Scan for the cell matching the given text and deliver its [x, y] coordinate at center. 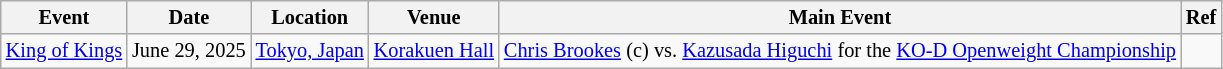
Date [189, 17]
Location [310, 17]
Event [64, 17]
Chris Brookes (c) vs. Kazusada Higuchi for the KO-D Openweight Championship [840, 51]
Ref [1201, 17]
Tokyo, Japan [310, 51]
King of Kings [64, 51]
Main Event [840, 17]
June 29, 2025 [189, 51]
Venue [434, 17]
Korakuen Hall [434, 51]
